For the text-containing cell, return its midpoint in (X, Y) coordinate format. 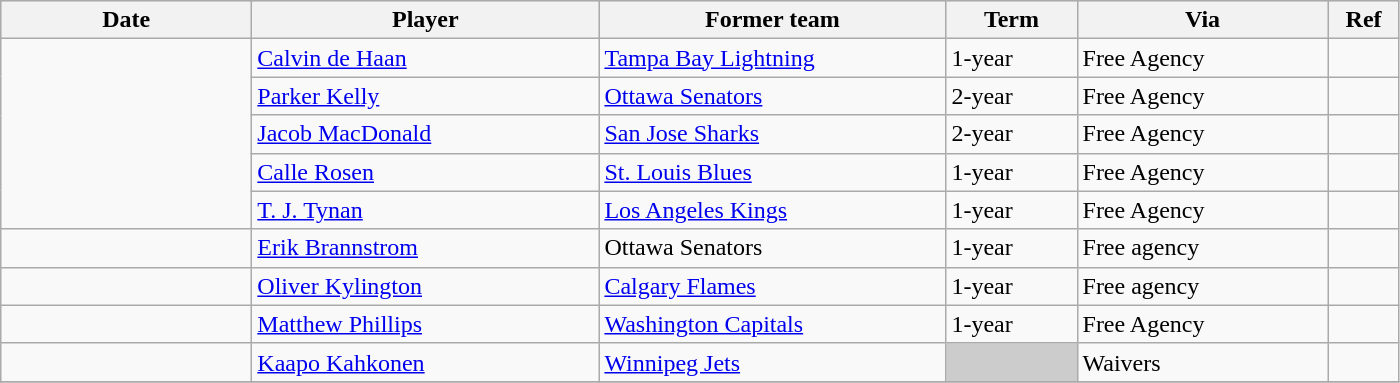
Parker Kelly (426, 96)
Via (1202, 20)
San Jose Sharks (772, 134)
Term (1012, 20)
T. J. Tynan (426, 210)
St. Louis Blues (772, 172)
Date (126, 20)
Kaapo Kahkonen (426, 362)
Player (426, 20)
Calle Rosen (426, 172)
Winnipeg Jets (772, 362)
Calvin de Haan (426, 58)
Oliver Kylington (426, 286)
Erik Brannstrom (426, 248)
Calgary Flames (772, 286)
Waivers (1202, 362)
Jacob MacDonald (426, 134)
Los Angeles Kings (772, 210)
Washington Capitals (772, 324)
Former team (772, 20)
Matthew Phillips (426, 324)
Tampa Bay Lightning (772, 58)
Ref (1364, 20)
